Determine the [x, y] coordinate at the center of the cell enclosing the given text.  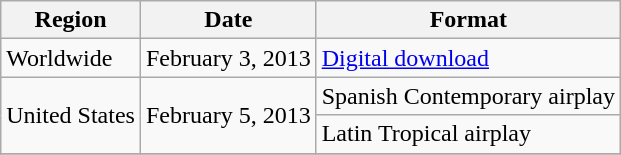
Region [71, 20]
Format [468, 20]
February 3, 2013 [228, 58]
February 5, 2013 [228, 115]
Worldwide [71, 58]
Latin Tropical airplay [468, 134]
Spanish Contemporary airplay [468, 96]
Digital download [468, 58]
Date [228, 20]
United States [71, 115]
